Search for the cell housing the specified text and yield its [x, y] center coordinate. 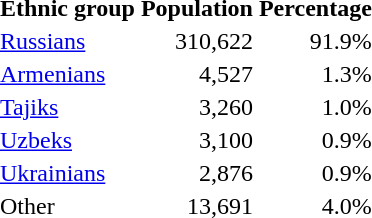
4,527 [196, 75]
2,876 [196, 173]
3,100 [196, 141]
3,260 [196, 107]
310,622 [196, 41]
